Detect which cell encompasses the target text, then output its (X, Y) center coordinate. 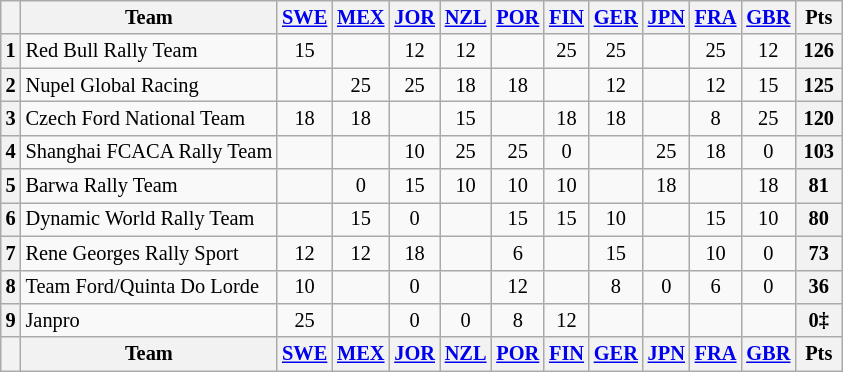
80 (818, 219)
3 (11, 118)
81 (818, 186)
126 (818, 51)
36 (818, 287)
Barwa Rally Team (150, 186)
7 (11, 253)
9 (11, 320)
73 (818, 253)
125 (818, 85)
Red Bull Rally Team (150, 51)
0‡ (818, 320)
Dynamic World Rally Team (150, 219)
103 (818, 152)
5 (11, 186)
120 (818, 118)
Janpro (150, 320)
Nupel Global Racing (150, 85)
4 (11, 152)
2 (11, 85)
Czech Ford National Team (150, 118)
Rene Georges Rally Sport (150, 253)
Team Ford/Quinta Do Lorde (150, 287)
1 (11, 51)
Shanghai FCACA Rally Team (150, 152)
